Find where the given text appears and provide that cell's center as [x, y] coordinate. 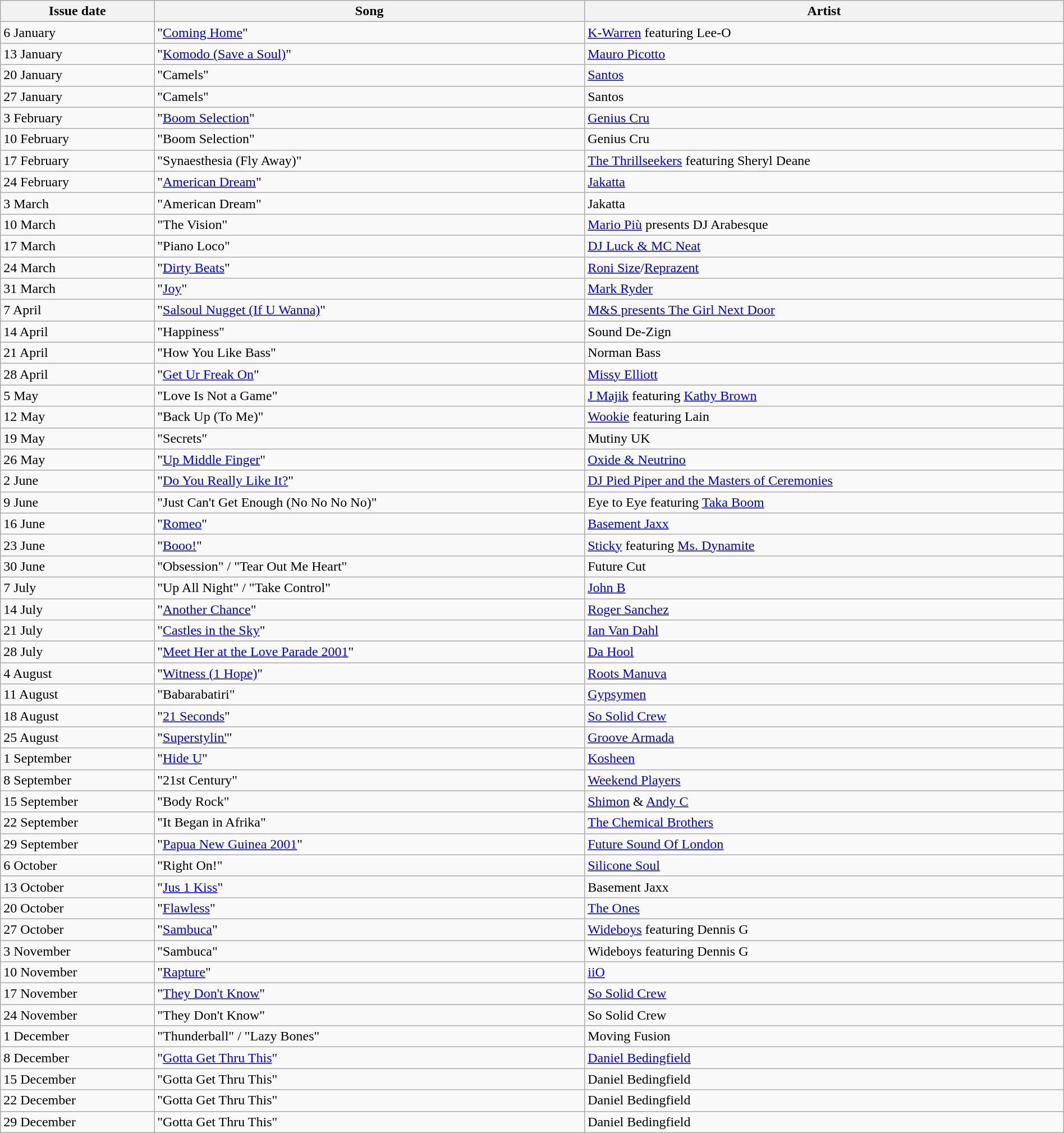
Mario Più presents DJ Arabesque [824, 224]
The Ones [824, 908]
"Witness (1 Hope)" [369, 673]
12 May [77, 417]
Sound De-Zign [824, 332]
24 November [77, 1015]
Mauro Picotto [824, 54]
"21 Seconds" [369, 716]
"Rapture" [369, 973]
4 August [77, 673]
17 November [77, 994]
28 July [77, 652]
"Happiness" [369, 332]
"It Began in Afrika" [369, 823]
21 July [77, 631]
Roots Manuva [824, 673]
Kosheen [824, 759]
Wookie featuring Lain [824, 417]
23 June [77, 545]
3 March [77, 203]
Weekend Players [824, 780]
"Obsession" / "Tear Out Me Heart" [369, 566]
Issue date [77, 11]
Artist [824, 11]
Song [369, 11]
"Booo!" [369, 545]
20 January [77, 75]
"Another Chance" [369, 609]
13 January [77, 54]
16 June [77, 524]
11 August [77, 695]
"Meet Her at the Love Parade 2001" [369, 652]
The Chemical Brothers [824, 823]
19 May [77, 438]
14 April [77, 332]
9 June [77, 502]
6 October [77, 865]
10 March [77, 224]
"Just Can't Get Enough (No No No No)" [369, 502]
10 February [77, 139]
"Flawless" [369, 908]
"How You Like Bass" [369, 353]
10 November [77, 973]
Roger Sanchez [824, 609]
Eye to Eye featuring Taka Boom [824, 502]
1 September [77, 759]
8 December [77, 1058]
"Love Is Not a Game" [369, 396]
"Coming Home" [369, 33]
25 August [77, 737]
Silicone Soul [824, 865]
Gypsymen [824, 695]
7 April [77, 310]
31 March [77, 289]
"Piano Loco" [369, 246]
"Get Ur Freak On" [369, 374]
3 November [77, 951]
The Thrillseekers featuring Sheryl Deane [824, 160]
3 February [77, 118]
"Castles in the Sky" [369, 631]
Moving Fusion [824, 1036]
24 March [77, 268]
5 May [77, 396]
DJ Pied Piper and the Masters of Ceremonies [824, 481]
"The Vision" [369, 224]
27 October [77, 929]
29 September [77, 844]
22 September [77, 823]
"Komodo (Save a Soul)" [369, 54]
J Majik featuring Kathy Brown [824, 396]
17 February [77, 160]
"Joy" [369, 289]
15 September [77, 801]
24 February [77, 182]
DJ Luck & MC Neat [824, 246]
30 June [77, 566]
"Jus 1 Kiss" [369, 887]
Roni Size/Reprazent [824, 268]
Oxide & Neutrino [824, 460]
15 December [77, 1079]
13 October [77, 887]
27 January [77, 97]
"Secrets" [369, 438]
"Back Up (To Me)" [369, 417]
17 March [77, 246]
Mutiny UK [824, 438]
Future Sound Of London [824, 844]
Future Cut [824, 566]
John B [824, 588]
"Right On!" [369, 865]
26 May [77, 460]
"Synaesthesia (Fly Away)" [369, 160]
"Babarabatiri" [369, 695]
Da Hool [824, 652]
M&S presents The Girl Next Door [824, 310]
"Thunderball" / "Lazy Bones" [369, 1036]
"Up Middle Finger" [369, 460]
"Do You Really Like It?" [369, 481]
iiO [824, 973]
8 September [77, 780]
Ian Van Dahl [824, 631]
"Salsoul Nugget (If U Wanna)" [369, 310]
"Body Rock" [369, 801]
"Superstylin'" [369, 737]
Norman Bass [824, 353]
"Romeo" [369, 524]
"Dirty Beats" [369, 268]
Missy Elliott [824, 374]
14 July [77, 609]
29 December [77, 1122]
2 June [77, 481]
Mark Ryder [824, 289]
20 October [77, 908]
"Up All Night" / "Take Control" [369, 588]
"Papua New Guinea 2001" [369, 844]
Sticky featuring Ms. Dynamite [824, 545]
Shimon & Andy C [824, 801]
21 April [77, 353]
28 April [77, 374]
22 December [77, 1100]
6 January [77, 33]
"Hide U" [369, 759]
1 December [77, 1036]
7 July [77, 588]
"21st Century" [369, 780]
18 August [77, 716]
K-Warren featuring Lee-O [824, 33]
Groove Armada [824, 737]
